Pinpoint the cell where the given text exists, returning its (x, y) midpoint coordinate. 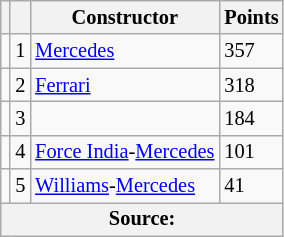
Source: (142, 219)
41 (251, 186)
Constructor (124, 17)
1 (20, 51)
3 (20, 118)
Force India-Mercedes (124, 152)
184 (251, 118)
Ferrari (124, 85)
Williams-Mercedes (124, 186)
357 (251, 51)
2 (20, 85)
101 (251, 152)
5 (20, 186)
4 (20, 152)
Mercedes (124, 51)
Points (251, 17)
318 (251, 85)
